Output the [X, Y] coordinate of the center of the cell containing the given text.  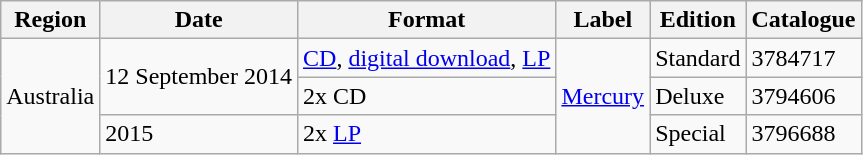
2x CD [426, 96]
Deluxe [698, 96]
3796688 [804, 134]
2x LP [426, 134]
Format [426, 20]
12 September 2014 [199, 77]
Special [698, 134]
Label [603, 20]
Australia [50, 96]
CD, digital download, LP [426, 58]
Catalogue [804, 20]
2015 [199, 134]
3794606 [804, 96]
Standard [698, 58]
Mercury [603, 96]
Edition [698, 20]
3784717 [804, 58]
Region [50, 20]
Date [199, 20]
